Return the [X, Y] coordinate for the center point of the cell that contains the specified text.  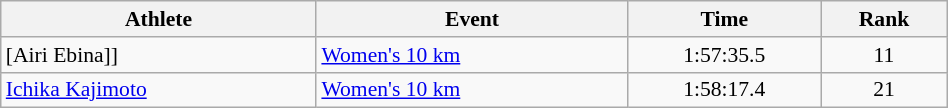
Rank [884, 19]
1:57:35.5 [724, 55]
11 [884, 55]
Ichika Kajimoto [159, 90]
Event [472, 19]
1:58:17.4 [724, 90]
[Airi Ebina]] [159, 55]
Athlete [159, 19]
Time [724, 19]
21 [884, 90]
